Scan for the cell matching the given text and deliver its (x, y) coordinate at center. 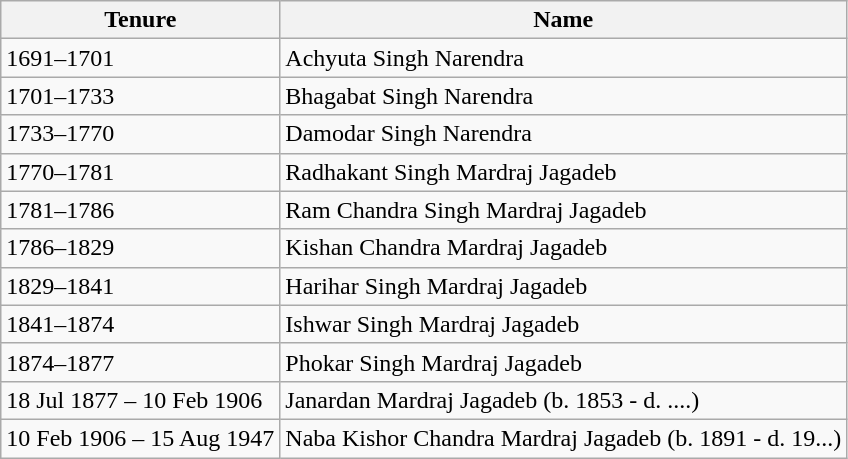
1781–1786 (140, 210)
10 Feb 1906 – 15 Aug 1947 (140, 438)
1829–1841 (140, 286)
1701–1733 (140, 96)
Radhakant Singh Mardraj Jagadeb (564, 172)
1733–1770 (140, 134)
1770–1781 (140, 172)
Tenure (140, 20)
Achyuta Singh Narendra (564, 58)
Janardan Mardraj Jagadeb (b. 1853 - d. ....) (564, 400)
1874–1877 (140, 362)
Ishwar Singh Mardraj Jagadeb (564, 324)
18 Jul 1877 – 10 Feb 1906 (140, 400)
1786–1829 (140, 248)
Phokar Singh Mardraj Jagadeb (564, 362)
Bhagabat Singh Narendra (564, 96)
Ram Chandra Singh Mardraj Jagadeb (564, 210)
Kishan Chandra Mardraj Jagadeb (564, 248)
Name (564, 20)
1691–1701 (140, 58)
Naba Kishor Chandra Mardraj Jagadeb (b. 1891 - d. 19...) (564, 438)
Damodar Singh Narendra (564, 134)
1841–1874 (140, 324)
Harihar Singh Mardraj Jagadeb (564, 286)
